Locate the cell with the specified text and output its (X, Y) center coordinate. 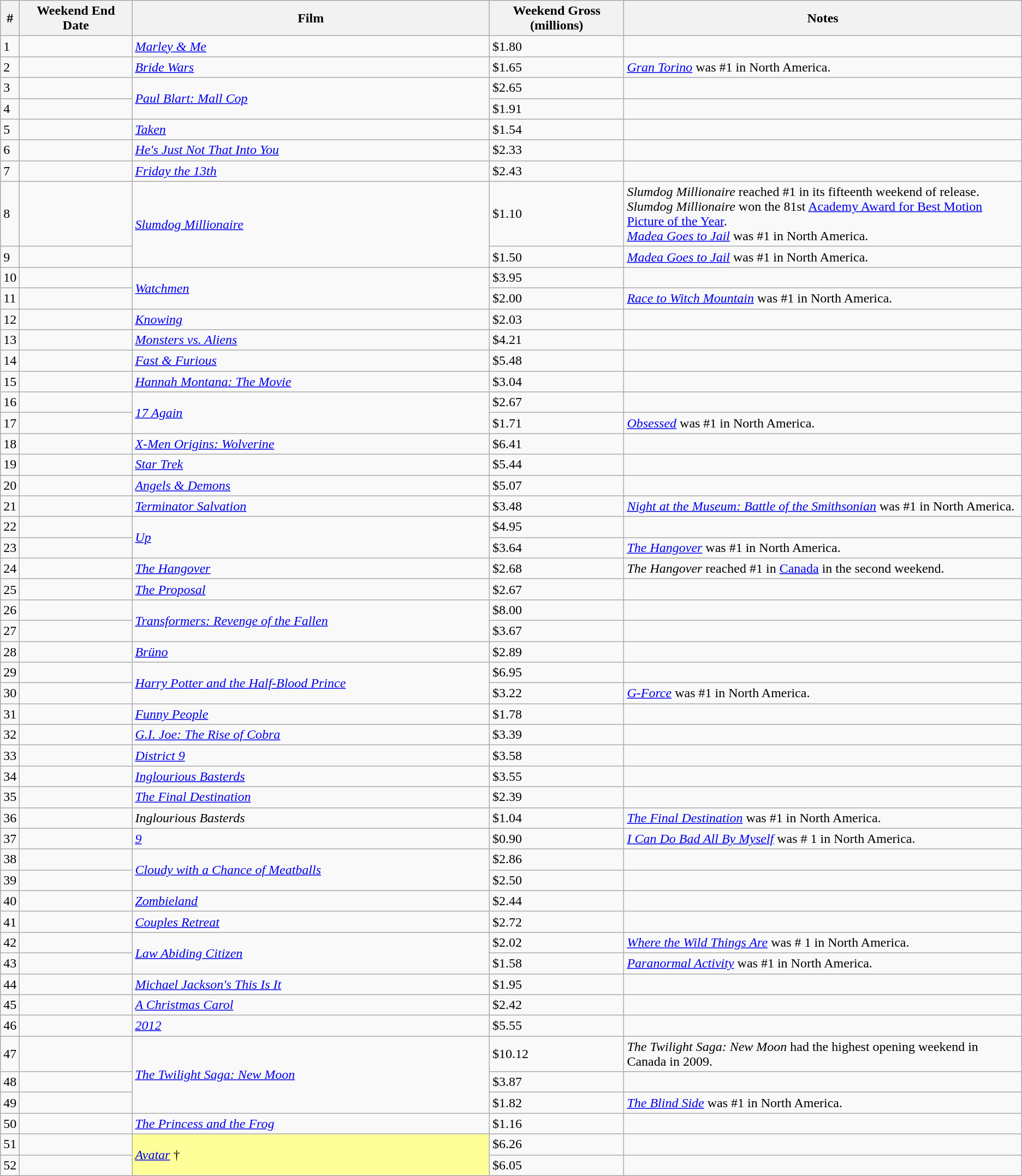
Watchmen (311, 288)
Angels & Demons (311, 485)
Terminator Salvation (311, 506)
33 (10, 756)
$1.91 (557, 109)
26 (10, 610)
The Final Destination was #1 in North America. (823, 818)
Bride Wars (311, 67)
42 (10, 942)
$3.39 (557, 735)
The Proposal (311, 589)
44 (10, 984)
$2.02 (557, 942)
The Blind Side was #1 in North America. (823, 1103)
$0.90 (557, 839)
28 (10, 651)
G-Force was #1 in North America. (823, 693)
Obsessed was #1 in North America. (823, 423)
Harry Potter and the Half-Blood Prince (311, 683)
15 (10, 382)
$4.95 (557, 527)
$1.58 (557, 963)
He's Just Not That Into You (311, 150)
8 (10, 214)
18 (10, 444)
$2.00 (557, 298)
The Twilight Saga: New Moon had the highest opening weekend in Canada in 2009. (823, 1054)
24 (10, 568)
Law Abiding Citizen (311, 953)
$2.86 (557, 859)
Night at the Museum: Battle of the Smithsonian was #1 in North America. (823, 506)
The Twilight Saga: New Moon (311, 1074)
27 (10, 631)
$2.43 (557, 171)
Race to Witch Mountain was #1 in North America. (823, 298)
Star Trek (311, 465)
14 (10, 361)
5 (10, 129)
$5.07 (557, 485)
Madea Goes to Jail was #1 in North America. (823, 257)
$2.68 (557, 568)
16 (10, 402)
Brüno (311, 651)
Hannah Montana: The Movie (311, 382)
38 (10, 859)
3 (10, 88)
$1.54 (557, 129)
39 (10, 880)
Where the Wild Things Are was # 1 in North America. (823, 942)
$3.58 (557, 756)
$5.55 (557, 1026)
$6.05 (557, 1165)
$2.39 (557, 797)
Slumdog Millionaire (311, 224)
The Hangover was #1 in North America. (823, 548)
Couples Retreat (311, 922)
6 (10, 150)
$2.42 (557, 1005)
Paul Blart: Mall Cop (311, 98)
Up (311, 537)
The Hangover reached #1 in Canada in the second weekend. (823, 568)
$6.41 (557, 444)
$3.22 (557, 693)
Cloudy with a Chance of Meatballs (311, 870)
40 (10, 901)
22 (10, 527)
35 (10, 797)
34 (10, 776)
# (10, 19)
I Can Do Bad All By Myself was # 1 in North America. (823, 839)
A Christmas Carol (311, 1005)
41 (10, 922)
$1.95 (557, 984)
Avatar † (311, 1155)
31 (10, 714)
25 (10, 589)
Marley & Me (311, 46)
$3.55 (557, 776)
$5.44 (557, 465)
$1.82 (557, 1103)
Friday the 13th (311, 171)
13 (10, 340)
21 (10, 506)
Funny People (311, 714)
The Final Destination (311, 797)
$3.48 (557, 506)
The Hangover (311, 568)
50 (10, 1124)
$2.89 (557, 651)
4 (10, 109)
52 (10, 1165)
G.I. Joe: The Rise of Cobra (311, 735)
$1.65 (557, 67)
19 (10, 465)
17 (10, 423)
$3.87 (557, 1082)
Weekend End Date (76, 19)
43 (10, 963)
Zombieland (311, 901)
$2.65 (557, 88)
Michael Jackson's This Is It (311, 984)
17 Again (311, 413)
$2.44 (557, 901)
Knowing (311, 319)
11 (10, 298)
45 (10, 1005)
$5.48 (557, 361)
$2.72 (557, 922)
Notes (823, 19)
7 (10, 171)
$1.04 (557, 818)
$2.03 (557, 319)
Fast & Furious (311, 361)
1 (10, 46)
$3.95 (557, 277)
$3.67 (557, 631)
20 (10, 485)
2012 (311, 1026)
$1.71 (557, 423)
$3.64 (557, 548)
$6.26 (557, 1144)
51 (10, 1144)
District 9 (311, 756)
$1.10 (557, 214)
30 (10, 693)
12 (10, 319)
47 (10, 1054)
10 (10, 277)
$1.80 (557, 46)
$8.00 (557, 610)
Taken (311, 129)
29 (10, 673)
32 (10, 735)
$1.78 (557, 714)
46 (10, 1026)
$3.04 (557, 382)
The Princess and the Frog (311, 1124)
$6.95 (557, 673)
$2.50 (557, 880)
$2.33 (557, 150)
$1.16 (557, 1124)
Film (311, 19)
Gran Torino was #1 in North America. (823, 67)
36 (10, 818)
Paranormal Activity was #1 in North America. (823, 963)
2 (10, 67)
$10.12 (557, 1054)
23 (10, 548)
Transformers: Revenge of the Fallen (311, 620)
48 (10, 1082)
$4.21 (557, 340)
Monsters vs. Aliens (311, 340)
37 (10, 839)
$1.50 (557, 257)
X-Men Origins: Wolverine (311, 444)
Weekend Gross (millions) (557, 19)
49 (10, 1103)
